From the cell containing the given text, extract its center point as [X, Y] coordinate. 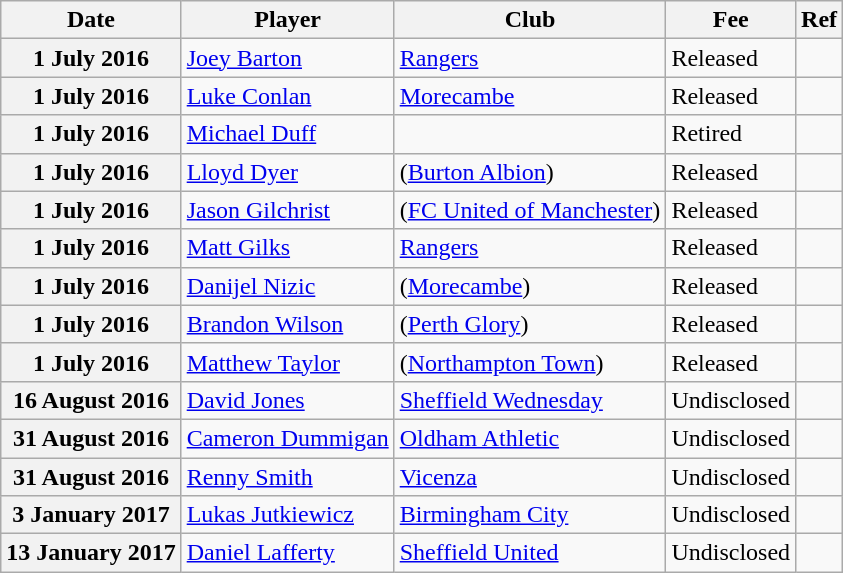
Club [530, 20]
(Morecambe) [530, 286]
13 January 2017 [91, 553]
Fee [731, 20]
Date [91, 20]
Michael Duff [288, 134]
Lukas Jutkiewicz [288, 515]
Birmingham City [530, 515]
David Jones [288, 400]
(Perth Glory) [530, 324]
Matthew Taylor [288, 362]
Cameron Dummigan [288, 438]
3 January 2017 [91, 515]
Sheffield Wednesday [530, 400]
Luke Conlan [288, 96]
16 August 2016 [91, 400]
Brandon Wilson [288, 324]
Ref [820, 20]
Retired [731, 134]
Sheffield United [530, 553]
Jason Gilchrist [288, 210]
Matt Gilks [288, 248]
Renny Smith [288, 477]
Lloyd Dyer [288, 172]
(Burton Albion) [530, 172]
Oldham Athletic [530, 438]
(FC United of Manchester) [530, 210]
Player [288, 20]
(Northampton Town) [530, 362]
Joey Barton [288, 58]
Morecambe [530, 96]
Vicenza [530, 477]
Danijel Nizic [288, 286]
Daniel Lafferty [288, 553]
